Pinpoint the cell where the given text exists, returning its [x, y] midpoint coordinate. 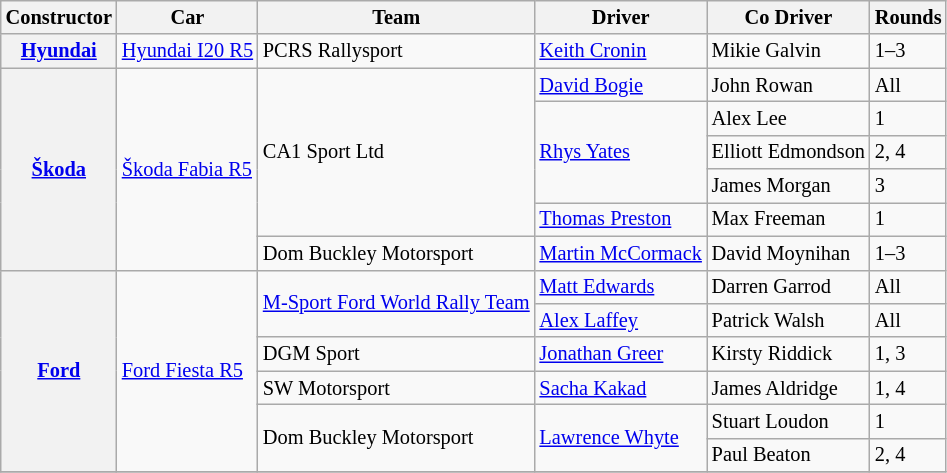
James Morgan [788, 186]
Elliott Edmondson [788, 152]
M-Sport Ford World Rally Team [396, 304]
Ford [59, 371]
Darren Garrod [788, 287]
CA1 Sport Ltd [396, 152]
Rhys Yates [621, 152]
Kirsty Riddick [788, 354]
Martin McCormack [621, 253]
Constructor [59, 17]
Car [188, 17]
PCRS Rallysport [396, 51]
3 [908, 186]
David Bogie [621, 85]
Alex Lee [788, 118]
Driver [621, 17]
1, 3 [908, 354]
Stuart Loudon [788, 421]
Mikie Galvin [788, 51]
James Aldridge [788, 388]
Thomas Preston [621, 219]
Paul Beaton [788, 455]
Hyundai I20 R5 [188, 51]
DGM Sport [396, 354]
Sacha Kakad [621, 388]
Max Freeman [788, 219]
David Moynihan [788, 253]
Rounds [908, 17]
Patrick Walsh [788, 320]
Keith Cronin [621, 51]
Ford Fiesta R5 [188, 371]
Škoda Fabia R5 [188, 169]
Team [396, 17]
Hyundai [59, 51]
Škoda [59, 169]
1, 4 [908, 388]
SW Motorsport [396, 388]
Alex Laffey [621, 320]
Lawrence Whyte [621, 438]
Jonathan Greer [621, 354]
John Rowan [788, 85]
Matt Edwards [621, 287]
Co Driver [788, 17]
